Return (x, y) of the center of cell containing provided text 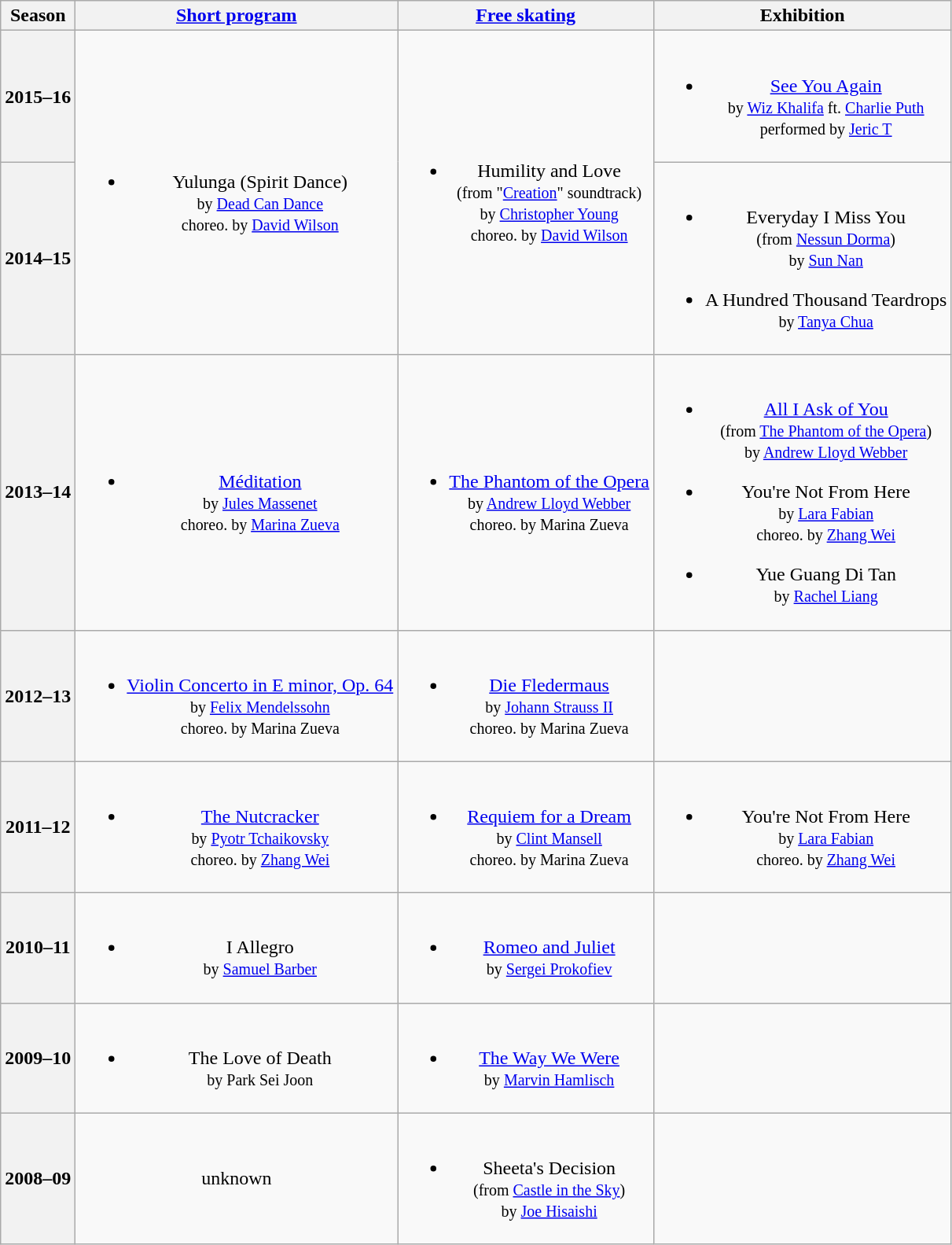
Everyday I Miss You (from Nessun Dorma) by Sun NanA Hundred Thousand Teardrops by Tanya Chua (802, 258)
Yulunga (Spirit Dance) by Dead Can Dance choreo. by David Wilson (237, 193)
2011–12 (38, 827)
Sheeta's Decision (from Castle in the Sky) by Joe Hisaishi (526, 1178)
Season (38, 16)
The Nutcracker by Pyotr Tchaikovsky choreo. by Zhang Wei (237, 827)
Free skating (526, 16)
Violin Concerto in E minor, Op. 64 by Felix Mendelssohn choreo. by Marina Zueva (237, 695)
Humility and Love (from "Creation" soundtrack) by Christopher Young choreo. by David Wilson (526, 193)
I Allegro by Samuel Barber (237, 948)
2008–09 (38, 1178)
You're Not From Here by Lara Fabian choreo. by Zhang Wei (802, 827)
2009–10 (38, 1058)
The Phantom of the Opera by Andrew Lloyd Webber choreo. by Marina Zueva (526, 492)
Romeo and Juliet by Sergei Prokofiev (526, 948)
See You Again by Wiz Khalifa ft. Charlie Puth performed by Jeric T (802, 96)
unknown (237, 1178)
The Love of Death by Park Sei Joon (237, 1058)
Requiem for a Dream by Clint Mansell choreo. by Marina Zueva (526, 827)
2010–11 (38, 948)
Méditation by Jules Massenet choreo. by Marina Zueva (237, 492)
2012–13 (38, 695)
2014–15 (38, 258)
Short program (237, 16)
2013–14 (38, 492)
2015–16 (38, 96)
Exhibition (802, 16)
Die Fledermaus by Johann Strauss II choreo. by Marina Zueva (526, 695)
The Way We Were by Marvin Hamlisch (526, 1058)
